Return the (x, y) coordinate for the center point of the cell that contains the specified text.  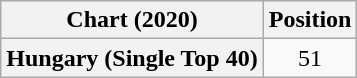
51 (310, 58)
Chart (2020) (132, 20)
Position (310, 20)
Hungary (Single Top 40) (132, 58)
